From the cell containing the given text, extract its center point as [X, Y] coordinate. 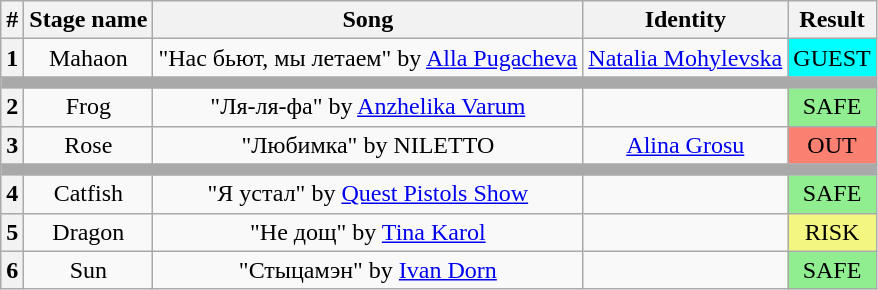
# [12, 20]
"Нас бьют, мы летаем" by Alla Pugacheva [368, 58]
Identity [686, 20]
Mahaon [88, 58]
"Ля-ля-фа" by Anzhelika Varum [368, 107]
"Стыцамэн" by Ivan Dorn [368, 270]
OUT [832, 145]
3 [12, 145]
Stage name [88, 20]
6 [12, 270]
GUEST [832, 58]
"Не дощ" by Tina Karol [368, 232]
4 [12, 194]
2 [12, 107]
"Любимка" by NILETTO [368, 145]
Result [832, 20]
Frog [88, 107]
Song [368, 20]
Catfish [88, 194]
"Я устал" by Quest Pistols Show [368, 194]
Sun [88, 270]
Alina Grosu [686, 145]
Natalia Mohylevska [686, 58]
Dragon [88, 232]
1 [12, 58]
RISK [832, 232]
Rose [88, 145]
5 [12, 232]
